Scan for the cell matching the given text and deliver its [x, y] coordinate at center. 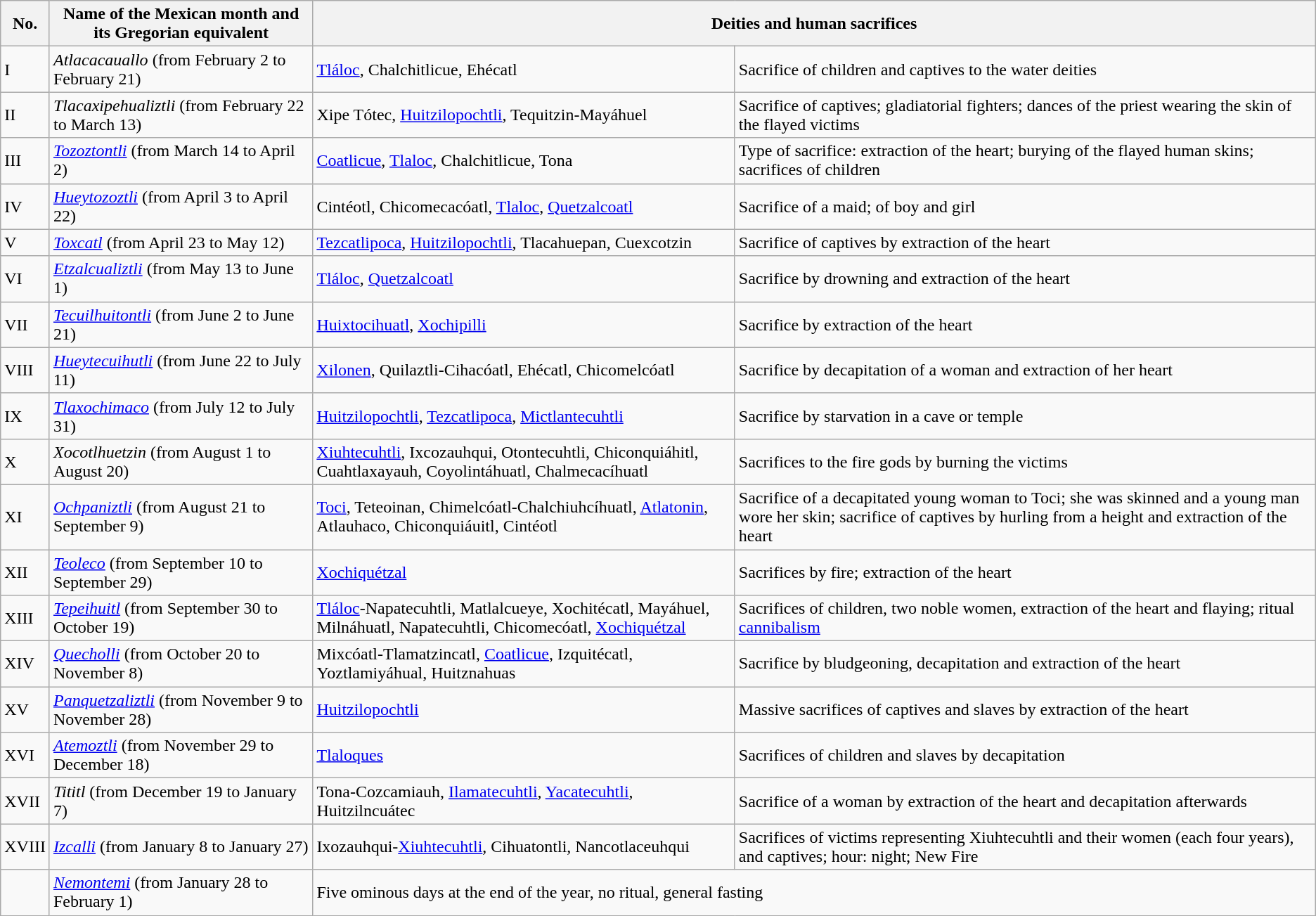
Ochpaniztli (from August 21 to September 9) [181, 517]
Xochiquétzal [524, 572]
Xiuhtecuhtli, Ixcozauhqui, Otontecuhtli, Chiconquiáhitl, Cuahtlaxayauh, Coyolintáhuatl, Chalmecacíhuatl [524, 461]
Tozoztontli (from March 14 to April 2) [181, 160]
Sacrifice of children and captives to the water deities [1025, 69]
Panquetzaliztli (from November 9 to November 28) [181, 710]
Atemoztli (from November 29 to December 18) [181, 755]
Tláloc, Chalchitlicue, Ehécatl [524, 69]
Etzalcualiztli (from May 13 to June 1) [181, 278]
Sacrifices by fire; extraction of the heart [1025, 572]
Tona-Cozcamiauh, Ilamatecuhtli, Yacatecuhtli, Huitzilncuátec [524, 801]
IV [25, 207]
Mixcóatl-Tlamatzincatl, Coatlicue, Izquitécatl, Yoztlamiyáhual, Huitznahuas [524, 664]
Coatlicue, Tlaloc, Chalchitlicue, Tona [524, 160]
Toci, Teteoinan, Chimelcóatl-Chalchiuhcíhuatl, Atlatonin, Atlauhaco, Chiconquiáuitl, Cintéotl [524, 517]
XV [25, 710]
Sacrifice by decapitation of a woman and extraction of her heart [1025, 370]
Nemontemi (from January 28 to February 1) [181, 893]
Sacrifices of children and slaves by decapitation [1025, 755]
Xipe Tótec, Huitzilopochtli, Tequitzin-Mayáhuel [524, 115]
II [25, 115]
Tlaxochimaco (from July 12 to July 31) [181, 416]
Sacrifice by drowning and extraction of the heart [1025, 278]
Sacrifice of a woman by extraction of the heart and decapitation afterwards [1025, 801]
Atlacacauallo (from February 2 to February 21) [181, 69]
I [25, 69]
XI [25, 517]
Sacrifice of captives; gladiatorial fighters; dances of the priest wearing the skin of the flayed victims [1025, 115]
XVIII [25, 846]
VII [25, 325]
Sacrifice by starvation in a cave or temple [1025, 416]
Hueytozoztli (from April 3 to April 22) [181, 207]
Sacrifices of victims representing Xiuhtecuhtli and their women (each four years), and captives; hour: night; New Fire [1025, 846]
No. [25, 24]
Teoleco (from September 10 to September 29) [181, 572]
Tititl (from December 19 to January 7) [181, 801]
Huixtocihuatl, Xochipilli [524, 325]
VI [25, 278]
Tecuilhuitontli (from June 2 to June 21) [181, 325]
Five ominous days at the end of the year, no ritual, general fasting [814, 893]
Quecholli (from October 20 to November 8) [181, 664]
Ixozauhqui-Xiuhtecuhtli, Cihuatontli, Nancotlaceuhqui [524, 846]
Sacrifice of a maid; of boy and girl [1025, 207]
V [25, 243]
Name of the Mexican month and its Gregorian equivalent [181, 24]
Sacrifice by extraction of the heart [1025, 325]
Izcalli (from January 8 to January 27) [181, 846]
Deities and human sacrifices [814, 24]
Toxcatl (from April 23 to May 12) [181, 243]
VIII [25, 370]
Xocotlhuetzin (from August 1 to August 20) [181, 461]
XVI [25, 755]
Tlaloques [524, 755]
XIII [25, 619]
XIV [25, 664]
Type of sacrifice: extraction of the heart; burying of the flayed human skins; sacrifices of children [1025, 160]
III [25, 160]
Tezcatlipoca, Huitzilopochtli, Tlacahuepan, Cuexcotzin [524, 243]
Tlacaxipehualiztli (from February 22 to March 13) [181, 115]
Sacrifices to the fire gods by burning the victims [1025, 461]
IX [25, 416]
Huitzilopochtli, Tezcatlipoca, Mictlantecuhtli [524, 416]
Massive sacrifices of captives and slaves by extraction of the heart [1025, 710]
Hueytecuihutli (from June 22 to July 11) [181, 370]
Tláloc, Quetzalcoatl [524, 278]
Xilonen, Quilaztli-Cihacóatl, Ehécatl, Chicomelcóatl [524, 370]
Tláloc-Napatecuhtli, Matlalcueye, Xochitécatl, Mayáhuel, Milnáhuatl, Napatecuhtli, Chicomecóatl, Xochiquétzal [524, 619]
Tepeihuitl (from September 30 to October 19) [181, 619]
Sacrifice by bludgeoning, decapitation and extraction of the heart [1025, 664]
Sacrifices of children, two noble women, extraction of the heart and flaying; ritual cannibalism [1025, 619]
XVII [25, 801]
Cintéotl, Chicomecacóatl, Tlaloc, Quetzalcoatl [524, 207]
Huitzilopochtli [524, 710]
X [25, 461]
Sacrifice of captives by extraction of the heart [1025, 243]
XII [25, 572]
